Locate the cell with the specified text and output its (x, y) center coordinate. 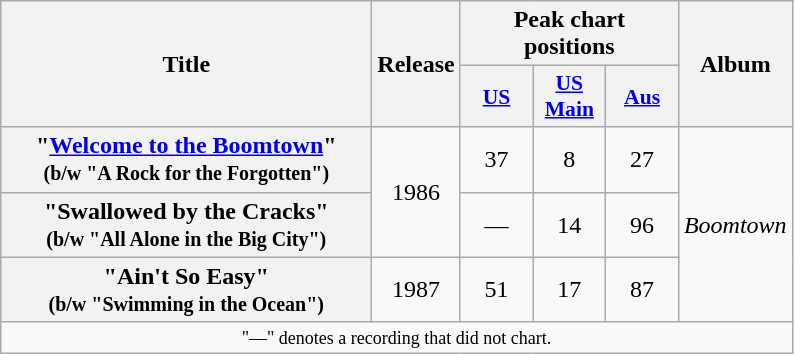
87 (642, 290)
Title (186, 64)
"Ain't So Easy"(b/w "Swimming in the Ocean") (186, 290)
51 (496, 290)
96 (642, 224)
27 (642, 160)
Boomtown (735, 224)
1986 (416, 192)
— (496, 224)
"Swallowed by the Cracks"(b/w "All Alone in the Big City") (186, 224)
"—" denotes a recording that did not chart. (396, 338)
1987 (416, 290)
Aus (642, 96)
37 (496, 160)
Peak chart positions (569, 34)
Album (735, 64)
14 (570, 224)
17 (570, 290)
Release (416, 64)
"Welcome to the Boomtown"(b/w "A Rock for the Forgotten") (186, 160)
US (496, 96)
8 (570, 160)
USMain (570, 96)
